Determine the (X, Y) coordinate at the center of the cell enclosing the given text.  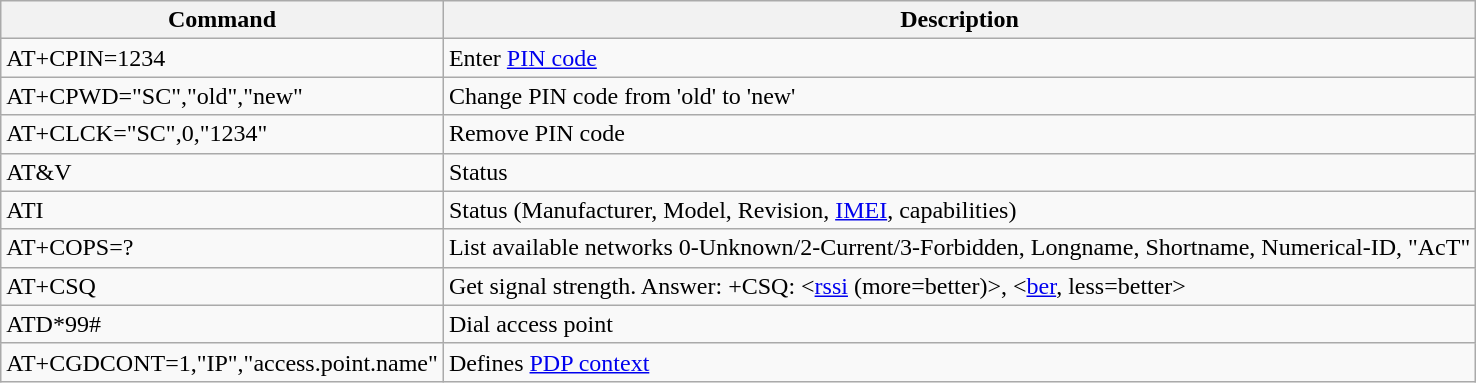
Command (222, 20)
Status (Manufacturer, Model, Revision, IMEI, capabilities) (959, 210)
AT+CGDCONT=1,"IP","access.point.name" (222, 362)
Status (959, 172)
AT+COPS=? (222, 248)
Get signal strength. Answer: +CSQ: <rssi (more=better)>, <ber, less=better> (959, 286)
Description (959, 20)
Enter PIN code (959, 58)
Defines PDP context (959, 362)
Remove PIN code (959, 134)
AT+CPWD="SC","old","new" (222, 96)
ATI (222, 210)
Dial access point (959, 324)
AT&V (222, 172)
AT+CPIN=1234 (222, 58)
Change PIN code from 'old' to 'new' (959, 96)
AT+CLCK="SC",0,"1234" (222, 134)
ATD*99# (222, 324)
AT+CSQ (222, 286)
List available networks 0-Unknown/2-Current/3-Forbidden, Longname, Shortname, Numerical-ID, "AcT" (959, 248)
